Capture the cell that displays the provided text and extract its (x, y) central coordinate. 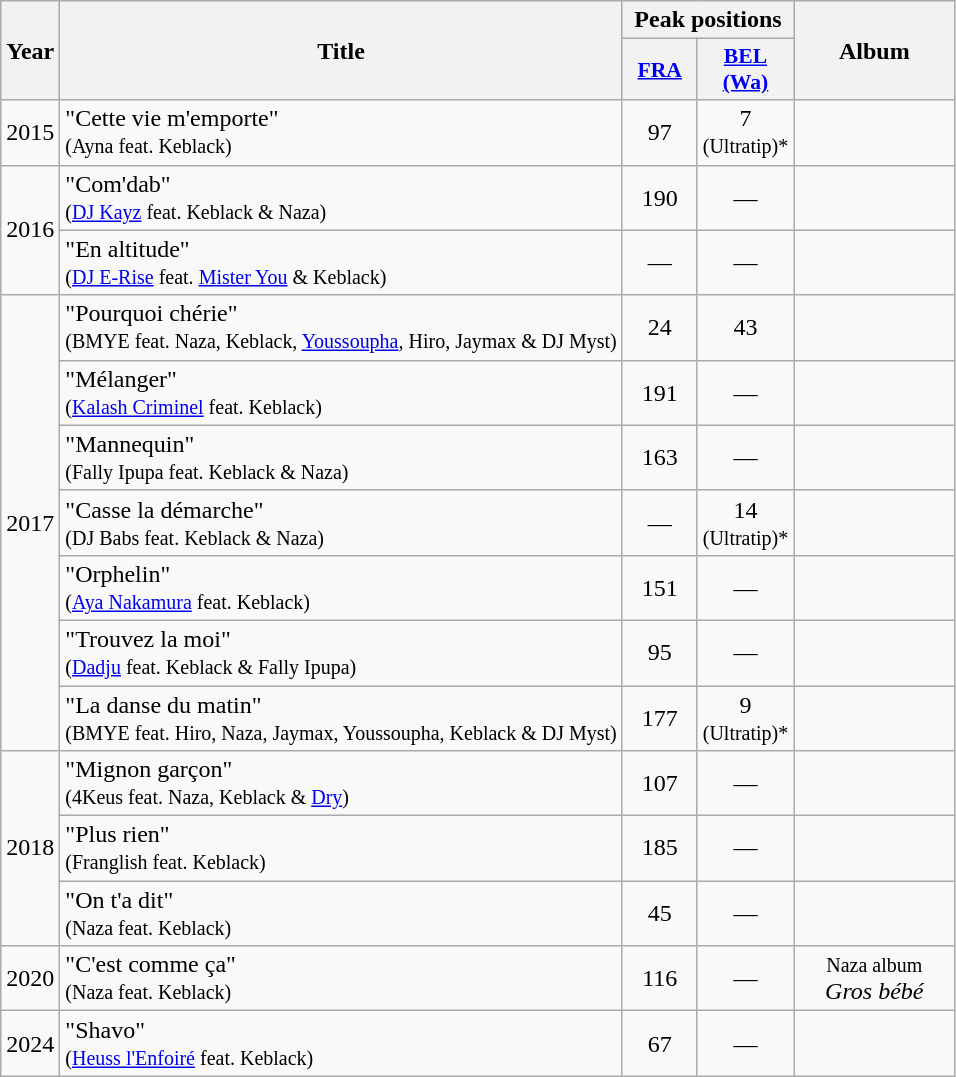
Peak positions (708, 20)
BEL(Wa) (746, 70)
"Pourquoi chérie"(BMYE feat. Naza, Keblack, Youssoupha, Hiro, Jaymax & DJ Myst) (341, 328)
"Com'dab"(DJ Kayz feat. Keblack & Naza) (341, 198)
"En altitude"(DJ E-Rise feat. Mister You & Keblack) (341, 262)
2020 (30, 978)
"Shavo"(Heuss l'Enfoiré feat. Keblack) (341, 1044)
"Trouvez la moi"(Dadju feat. Keblack & Fally Ipupa) (341, 652)
9(Ultratip)* (746, 718)
Title (341, 50)
163 (660, 458)
191 (660, 392)
24 (660, 328)
"C'est comme ça"(Naza feat. Keblack) (341, 978)
116 (660, 978)
Naza albumGros bébé (874, 978)
107 (660, 784)
185 (660, 848)
"Mannequin"(Fally Ipupa feat. Keblack & Naza) (341, 458)
7(Ultratip)* (746, 132)
2024 (30, 1044)
97 (660, 132)
2015 (30, 132)
"La danse du matin"(BMYE feat. Hiro, Naza, Jaymax, Youssoupha, Keblack & DJ Myst) (341, 718)
43 (746, 328)
Year (30, 50)
151 (660, 588)
Album (874, 50)
2016 (30, 230)
14(Ultratip)* (746, 522)
"Mélanger"(Kalash Criminel feat. Keblack) (341, 392)
"Cette vie m'emporte"(Ayna feat. Keblack) (341, 132)
67 (660, 1044)
95 (660, 652)
"On t'a dit"(Naza feat. Keblack) (341, 914)
"Orphelin"(Aya Nakamura feat. Keblack) (341, 588)
177 (660, 718)
190 (660, 198)
"Casse la démarche"(DJ Babs feat. Keblack & Naza) (341, 522)
"Plus rien"(Franglish feat. Keblack) (341, 848)
"Mignon garçon"(4Keus feat. Naza, Keblack & Dry) (341, 784)
45 (660, 914)
2017 (30, 522)
2018 (30, 848)
FRA (660, 70)
